From the cell containing the given text, extract its center point as (X, Y) coordinate. 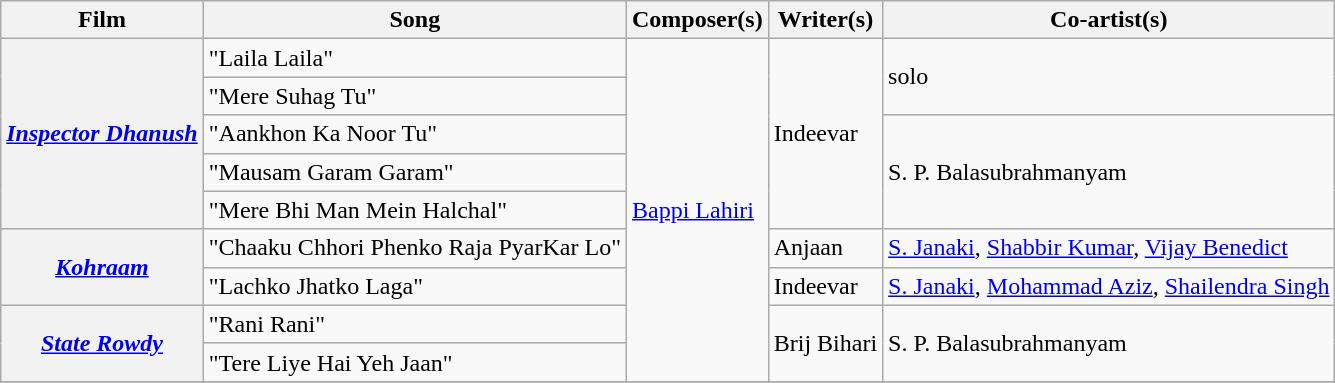
Kohraam (102, 267)
"Rani Rani" (414, 324)
"Aankhon Ka Noor Tu" (414, 134)
"Chaaku Chhori Phenko Raja PyarKar Lo" (414, 248)
Brij Bihari (825, 343)
"Mere Bhi Man Mein Halchal" (414, 210)
"Laila Laila" (414, 58)
"Mausam Garam Garam" (414, 172)
State Rowdy (102, 343)
"Mere Suhag Tu" (414, 96)
Anjaan (825, 248)
Film (102, 20)
Bappi Lahiri (697, 210)
"Lachko Jhatko Laga" (414, 286)
Writer(s) (825, 20)
S. Janaki, Shabbir Kumar, Vijay Benedict (1109, 248)
Inspector Dhanush (102, 134)
"Tere Liye Hai Yeh Jaan" (414, 362)
solo (1109, 77)
Song (414, 20)
Co-artist(s) (1109, 20)
Composer(s) (697, 20)
S. Janaki, Mohammad Aziz, Shailendra Singh (1109, 286)
